Extract the (X, Y) coordinate from the center of the cell holding the provided text.  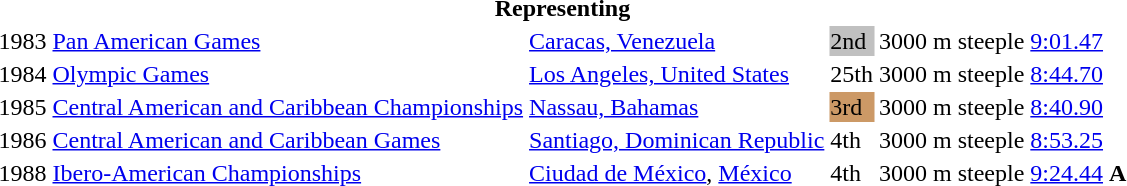
Santiago, Dominican Republic (677, 140)
Central American and Caribbean Games (288, 140)
Nassau, Bahamas (677, 107)
Central American and Caribbean Championships (288, 107)
Los Angeles, United States (677, 74)
Caracas, Venezuela (677, 41)
Pan American Games (288, 41)
3rd (852, 107)
Olympic Games (288, 74)
2nd (852, 41)
4th (852, 140)
25th (852, 74)
